Determine the [x, y] coordinate at the center of the cell enclosing the given text.  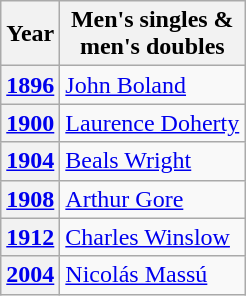
Men's singles &men's doubles [152, 34]
1896 [30, 85]
1904 [30, 161]
1900 [30, 123]
Year [30, 34]
1908 [30, 199]
Arthur Gore [152, 199]
Nicolás Massú [152, 275]
Beals Wright [152, 161]
2004 [30, 275]
John Boland [152, 85]
Charles Winslow [152, 237]
Laurence Doherty [152, 123]
1912 [30, 237]
